Locate the cell with the specified text and output its [x, y] center coordinate. 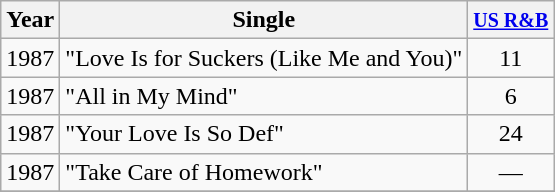
Year [30, 20]
"Take Care of Homework" [264, 172]
"All in My Mind" [264, 96]
— [511, 172]
6 [511, 96]
"Your Love Is So Def" [264, 134]
24 [511, 134]
Single [264, 20]
US R&B [511, 20]
11 [511, 58]
"Love Is for Suckers (Like Me and You)" [264, 58]
